Find where the given text appears and provide that cell's center as [X, Y] coordinate. 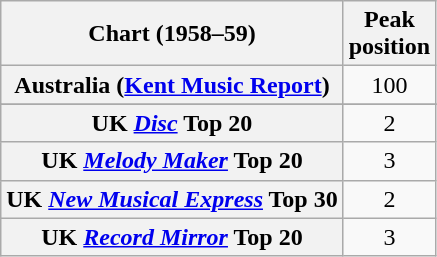
Chart (1958–59) [172, 34]
UK New Musical Express Top 30 [172, 199]
UK Melody Maker Top 20 [172, 161]
UK Disc Top 20 [172, 123]
Australia (Kent Music Report) [172, 85]
Peakposition [389, 34]
100 [389, 85]
UK Record Mirror Top 20 [172, 237]
